Extract the [X, Y] coordinate from the center of the cell holding the provided text.  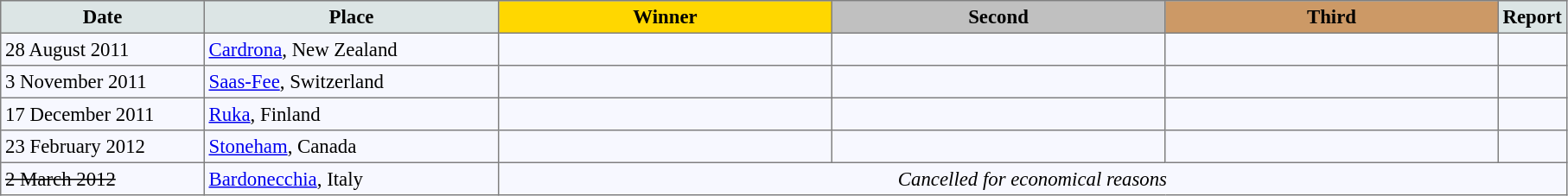
Third [1332, 17]
Winner [666, 17]
2 March 2012 [103, 179]
Cardrona, New Zealand [351, 49]
Place [351, 17]
3 November 2011 [103, 82]
Cancelled for economical reasons [1032, 179]
Stoneham, Canada [351, 147]
Saas-Fee, Switzerland [351, 82]
Report [1532, 17]
Ruka, Finland [351, 114]
Second [998, 17]
17 December 2011 [103, 114]
Bardonecchia, Italy [351, 179]
Date [103, 17]
23 February 2012 [103, 147]
28 August 2011 [103, 49]
